For the text-containing cell, return its midpoint in [X, Y] coordinate format. 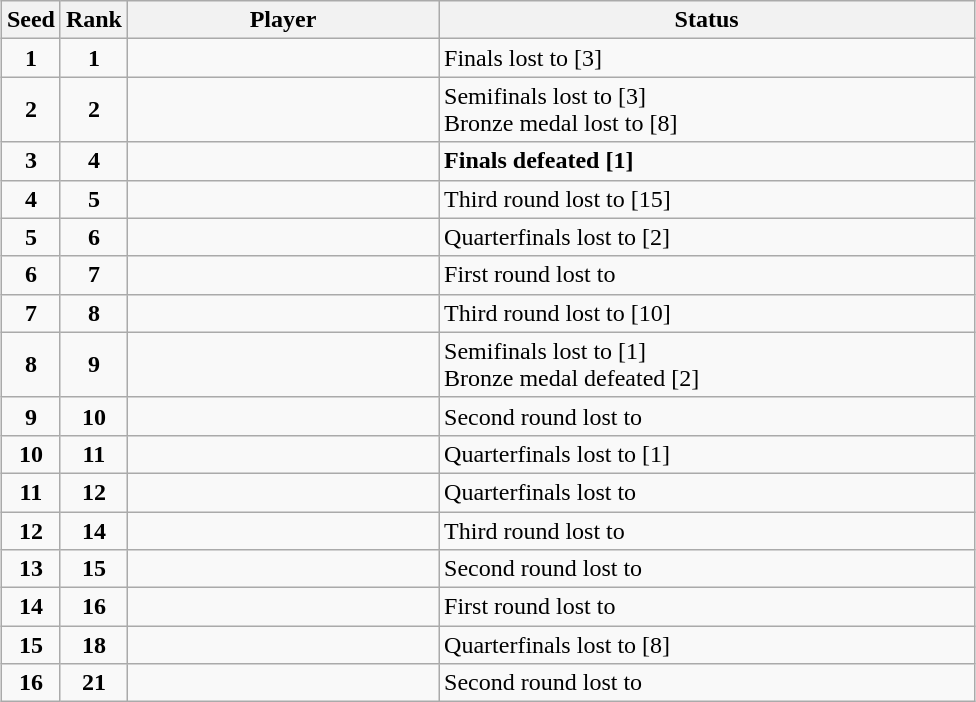
Third round lost to [10] [707, 313]
18 [94, 645]
Third round lost to [707, 531]
Semifinals lost to [3]Bronze medal lost to [8] [707, 110]
Rank [94, 20]
Finals lost to [3] [707, 58]
Player [284, 20]
3 [30, 161]
Quarterfinals lost to [1] [707, 454]
Status [707, 20]
Finals defeated [1] [707, 161]
Quarterfinals lost to [2] [707, 237]
Third round lost to [15] [707, 199]
Quarterfinals lost to [8] [707, 645]
13 [30, 569]
Semifinals lost to [1]Bronze medal defeated [2] [707, 364]
21 [94, 683]
Seed [30, 20]
Quarterfinals lost to [707, 492]
